Capture the cell that displays the provided text and extract its (x, y) central coordinate. 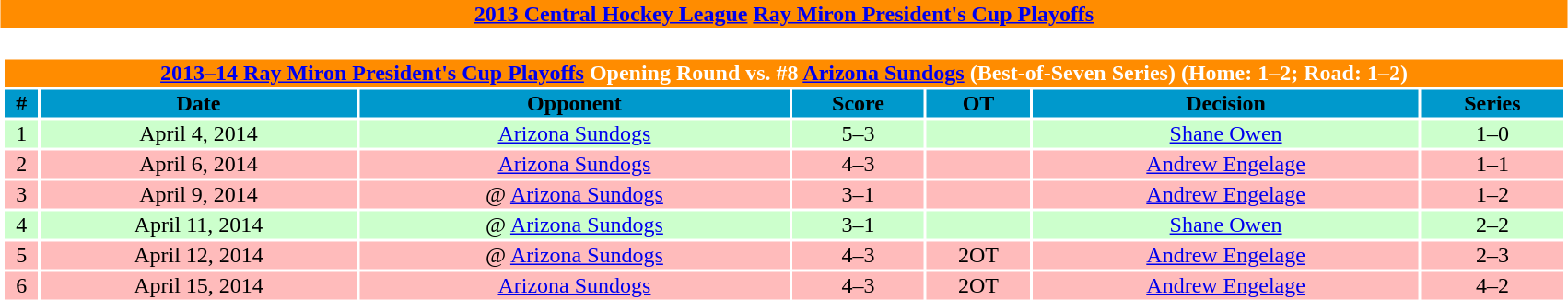
April 6, 2014 (199, 165)
April 12, 2014 (199, 255)
2013–14 Ray Miron President's Cup Playoffs Opening Round vs. #8 Arizona Sundogs (Best-of-Seven Series) (Home: 1–2; Road: 1–2) (783, 73)
1 (21, 133)
April 15, 2014 (199, 286)
4 (21, 225)
1–2 (1492, 194)
5–3 (859, 133)
Series (1492, 104)
April 11, 2014 (199, 225)
April 9, 2014 (199, 194)
Date (199, 104)
1–1 (1492, 165)
Opponent (575, 104)
# (21, 104)
4–2 (1492, 286)
2–3 (1492, 255)
6 (21, 286)
3 (21, 194)
OT (978, 104)
1–0 (1492, 133)
2013 Central Hockey League Ray Miron President's Cup Playoffs (784, 14)
2 (21, 165)
2–2 (1492, 225)
April 4, 2014 (199, 133)
Score (859, 104)
Decision (1225, 104)
5 (21, 255)
